Search for the cell housing the specified text and yield its [x, y] center coordinate. 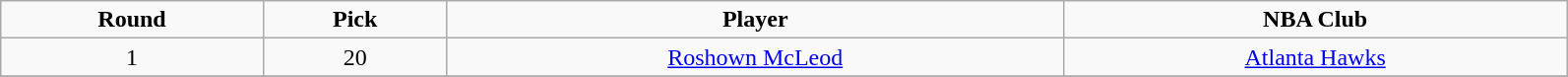
NBA Club [1315, 20]
1 [132, 57]
Roshown McLeod [755, 57]
Pick [354, 20]
Round [132, 20]
20 [354, 57]
Atlanta Hawks [1315, 57]
Player [755, 20]
